Return [X, Y] of the center of cell containing provided text 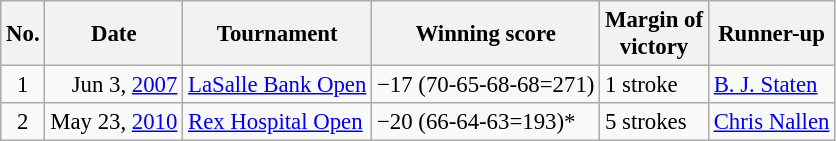
−17 (70-65-68-68=271) [486, 85]
Chris Nallen [771, 122]
B. J. Staten [771, 85]
Margin ofvictory [654, 34]
Tournament [278, 34]
1 stroke [654, 85]
−20 (66-64-63=193)* [486, 122]
5 strokes [654, 122]
May 23, 2010 [114, 122]
2 [23, 122]
Jun 3, 2007 [114, 85]
LaSalle Bank Open [278, 85]
Runner-up [771, 34]
1 [23, 85]
Winning score [486, 34]
Date [114, 34]
No. [23, 34]
Rex Hospital Open [278, 122]
